Return (X, Y) of the center of cell containing provided text 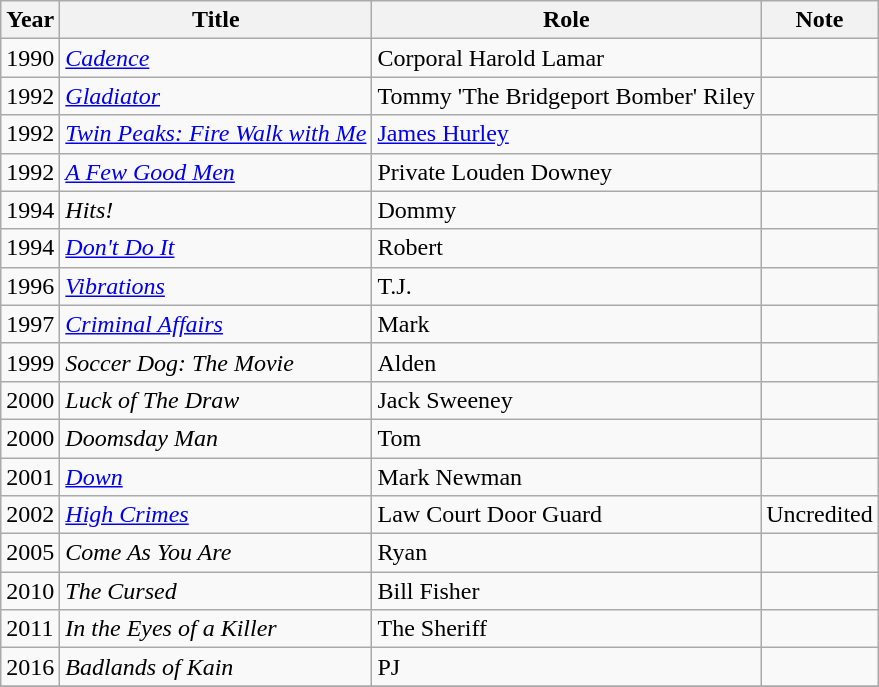
Vibrations (216, 286)
Mark (566, 324)
2005 (30, 553)
Title (216, 20)
Ryan (566, 553)
Soccer Dog: The Movie (216, 362)
1990 (30, 58)
Corporal Harold Lamar (566, 58)
Doomsday Man (216, 438)
Tommy 'The Bridgeport Bomber' Riley (566, 96)
Alden (566, 362)
Cadence (216, 58)
Criminal Affairs (216, 324)
Tom (566, 438)
Gladiator (216, 96)
Law Court Door Guard (566, 515)
Luck of The Draw (216, 400)
Uncredited (820, 515)
Jack Sweeney (566, 400)
Don't Do It (216, 248)
Come As You Are (216, 553)
Down (216, 477)
2016 (30, 667)
James Hurley (566, 134)
T.J. (566, 286)
2001 (30, 477)
Year (30, 20)
2010 (30, 591)
Twin Peaks: Fire Walk with Me (216, 134)
In the Eyes of a Killer (216, 629)
2002 (30, 515)
The Cursed (216, 591)
1996 (30, 286)
Mark Newman (566, 477)
A Few Good Men (216, 172)
1999 (30, 362)
Robert (566, 248)
Private Louden Downey (566, 172)
The Sheriff (566, 629)
Role (566, 20)
Hits! (216, 210)
High Crimes (216, 515)
PJ (566, 667)
Note (820, 20)
2011 (30, 629)
1997 (30, 324)
Dommy (566, 210)
Badlands of Kain (216, 667)
Bill Fisher (566, 591)
